Extract the (X, Y) coordinate from the center of the cell holding the provided text.  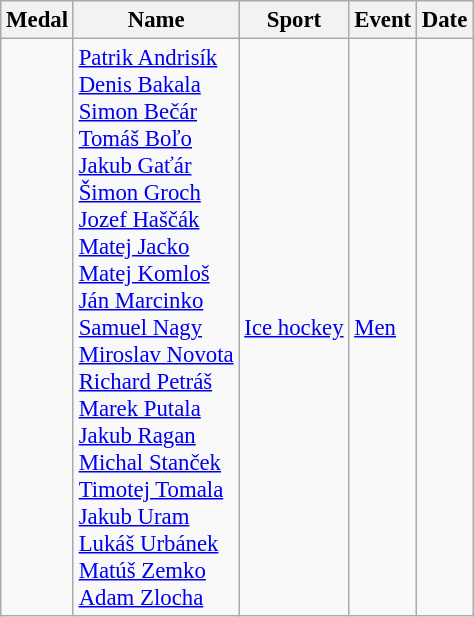
Medal (38, 20)
Name (156, 20)
Ice hockey (294, 328)
Date (444, 20)
Sport (294, 20)
Event (383, 20)
Men (383, 328)
